Identify which cell holds the provided text, then report its [X, Y] central coordinate. 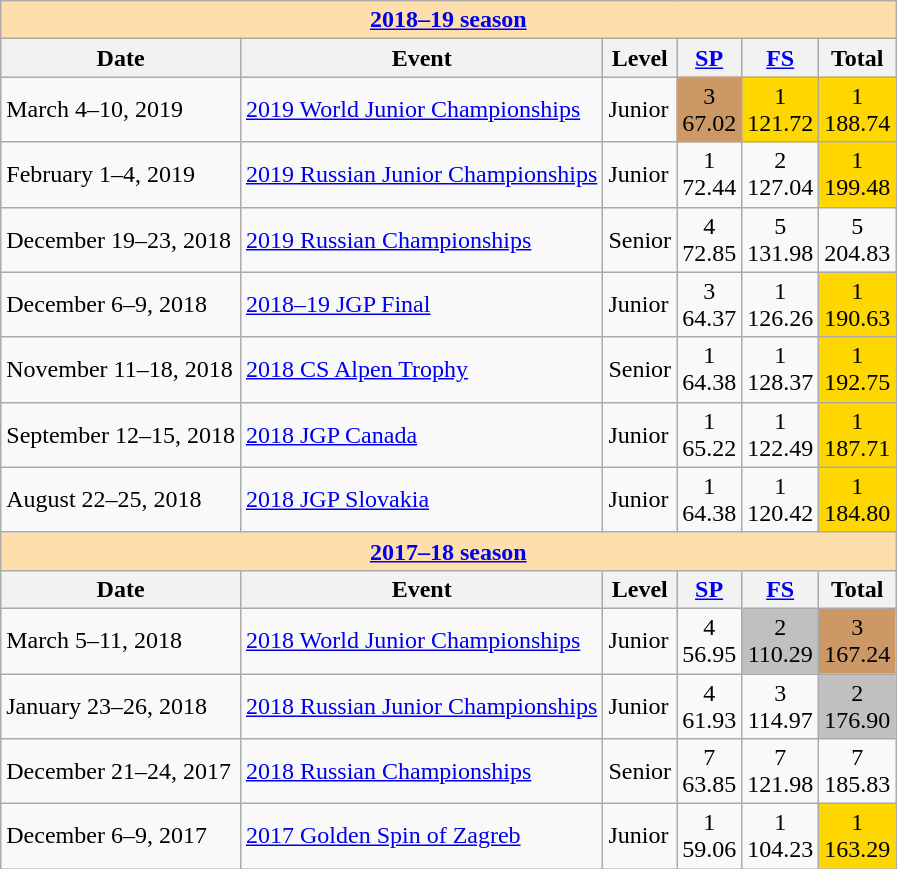
December 19–23, 2018 [121, 240]
1 188.74 [858, 110]
1 190.63 [858, 304]
1 121.72 [780, 110]
December 21–24, 2017 [121, 772]
2019 World Junior Championships [421, 110]
7 185.83 [858, 772]
2 110.29 [780, 640]
1 184.80 [858, 500]
1 122.49 [780, 434]
2018–19 JGP Final [421, 304]
January 23–26, 2018 [121, 706]
2 127.04 [780, 174]
November 11–18, 2018 [121, 370]
4 56.95 [710, 640]
February 1–4, 2019 [121, 174]
2018 World Junior Championships [421, 640]
2 176.90 [858, 706]
2019 Russian Junior Championships [421, 174]
3 167.24 [858, 640]
August 22–25, 2018 [121, 500]
3 64.37 [710, 304]
5 204.83 [858, 240]
3 67.02 [710, 110]
December 6–9, 2018 [121, 304]
1 72.44 [710, 174]
4 61.93 [710, 706]
1 163.29 [858, 836]
7 121.98 [780, 772]
December 6–9, 2017 [121, 836]
2017 Golden Spin of Zagreb [421, 836]
2017–18 season [448, 551]
1 128.37 [780, 370]
1 187.71 [858, 434]
2019 Russian Championships [421, 240]
2018 Russian Championships [421, 772]
1 126.26 [780, 304]
2018–19 season [448, 20]
2018 CS Alpen Trophy [421, 370]
1 120.42 [780, 500]
1 65.22 [710, 434]
September 12–15, 2018 [121, 434]
1 199.48 [858, 174]
March 5–11, 2018 [121, 640]
5 131.98 [780, 240]
2018 Russian Junior Championships [421, 706]
2018 JGP Slovakia [421, 500]
1 59.06 [710, 836]
1 192.75 [858, 370]
2018 JGP Canada [421, 434]
4 72.85 [710, 240]
7 63.85 [710, 772]
1 104.23 [780, 836]
3 114.97 [780, 706]
March 4–10, 2019 [121, 110]
